Search for the cell housing the specified text and yield its (X, Y) center coordinate. 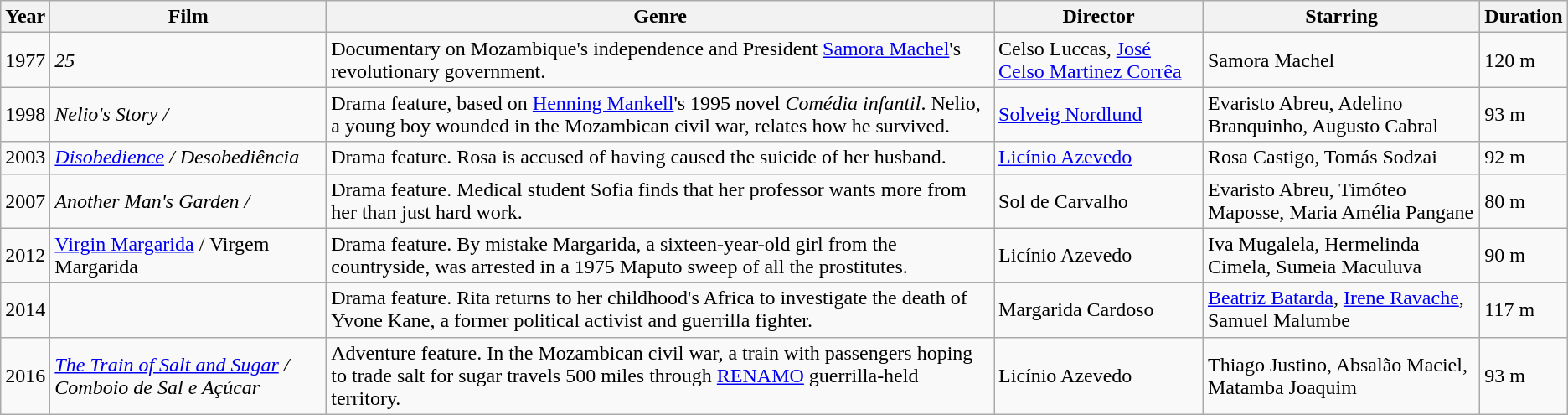
2012 (25, 255)
Rosa Castigo, Tomás Sodzai (1341, 158)
120 m (1524, 60)
The Train of Salt and Sugar / Comboio de Sal e Açúcar (188, 376)
Sol de Carvalho (1099, 201)
2007 (25, 201)
117 m (1524, 310)
Nelio's Story / (188, 114)
Iva Mugalela, Hermelinda Cimela, Sumeia Maculuva (1341, 255)
Starring (1341, 17)
Drama feature. Rosa is accused of having caused the suicide of her husband. (660, 158)
Another Man's Garden / (188, 201)
Margarida Cardoso (1099, 310)
80 m (1524, 201)
Genre (660, 17)
Evaristo Abreu, Adelino Branquinho, Augusto Cabral (1341, 114)
1998 (25, 114)
Disobedience / Desobediência (188, 158)
Virgin Margarida / Virgem Margarida (188, 255)
92 m (1524, 158)
2016 (25, 376)
Documentary on Mozambique's independence and President Samora Machel's revolutionary government. (660, 60)
Year (25, 17)
2003 (25, 158)
2014 (25, 310)
Director (1099, 17)
1977 (25, 60)
Beatriz Batarda, Irene Ravache, Samuel Malumbe (1341, 310)
Thiago Justino, Absalão Maciel, Matamba Joaquim (1341, 376)
Drama feature. By mistake Margarida, a sixteen-year-old girl from the countryside, was arrested in a 1975 Maputo sweep of all the prostitutes. (660, 255)
Samora Machel (1341, 60)
Drama feature. Rita returns to her childhood's Africa to investigate the death of Yvone Kane, a former political activist and guerrilla fighter. (660, 310)
Solveig Nordlund (1099, 114)
90 m (1524, 255)
Evaristo Abreu, Timóteo Maposse, Maria Amélia Pangane (1341, 201)
25 (188, 60)
Celso Luccas, José Celso Martinez Corrêa (1099, 60)
Film (188, 17)
Drama feature. Medical student Sofia finds that her professor wants more from her than just hard work. (660, 201)
Duration (1524, 17)
